Pinpoint the cell where the given text exists, returning its [X, Y] midpoint coordinate. 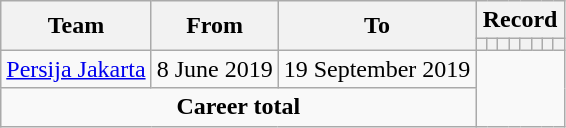
Record [520, 20]
Persija Jakarta [76, 69]
Career total [238, 107]
To [377, 26]
19 September 2019 [377, 69]
8 June 2019 [214, 69]
From [214, 26]
Team [76, 26]
